For the text-containing cell, return its midpoint in [X, Y] coordinate format. 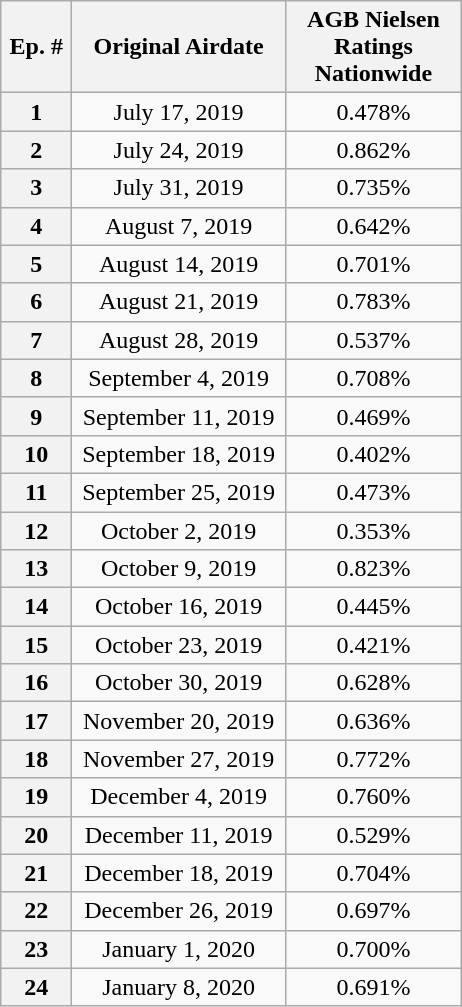
2 [36, 150]
October 2, 2019 [179, 531]
0.783% [373, 302]
9 [36, 416]
23 [36, 949]
14 [36, 607]
0.353% [373, 531]
11 [36, 492]
4 [36, 226]
July 24, 2019 [179, 150]
0.708% [373, 378]
0.691% [373, 987]
0.402% [373, 454]
January 8, 2020 [179, 987]
10 [36, 454]
September 4, 2019 [179, 378]
December 18, 2019 [179, 873]
0.478% [373, 112]
0.628% [373, 683]
0.469% [373, 416]
August 28, 2019 [179, 340]
September 11, 2019 [179, 416]
16 [36, 683]
21 [36, 873]
0.636% [373, 721]
0.529% [373, 835]
August 21, 2019 [179, 302]
August 14, 2019 [179, 264]
5 [36, 264]
January 1, 2020 [179, 949]
0.445% [373, 607]
Original Airdate [179, 47]
July 31, 2019 [179, 188]
6 [36, 302]
October 9, 2019 [179, 569]
0.701% [373, 264]
12 [36, 531]
0.700% [373, 949]
7 [36, 340]
0.760% [373, 797]
December 4, 2019 [179, 797]
8 [36, 378]
0.735% [373, 188]
0.772% [373, 759]
15 [36, 645]
0.862% [373, 150]
0.473% [373, 492]
December 26, 2019 [179, 911]
13 [36, 569]
July 17, 2019 [179, 112]
20 [36, 835]
Ep. # [36, 47]
September 18, 2019 [179, 454]
November 20, 2019 [179, 721]
October 16, 2019 [179, 607]
October 30, 2019 [179, 683]
3 [36, 188]
22 [36, 911]
0.537% [373, 340]
18 [36, 759]
October 23, 2019 [179, 645]
1 [36, 112]
0.421% [373, 645]
24 [36, 987]
17 [36, 721]
November 27, 2019 [179, 759]
0.642% [373, 226]
0.704% [373, 873]
December 11, 2019 [179, 835]
August 7, 2019 [179, 226]
19 [36, 797]
AGB Nielsen Ratings Nationwide [373, 47]
September 25, 2019 [179, 492]
0.823% [373, 569]
0.697% [373, 911]
